Scan for the cell matching the given text and deliver its [X, Y] coordinate at center. 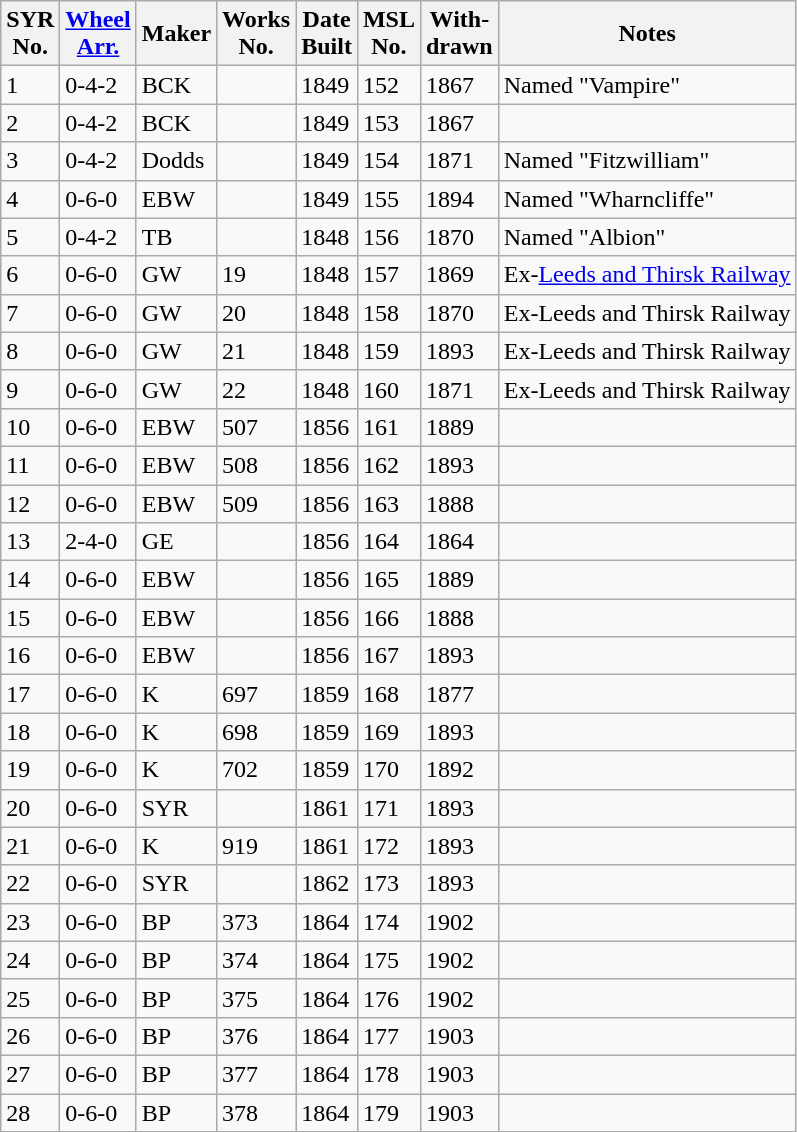
23 [30, 922]
509 [256, 503]
375 [256, 998]
171 [388, 808]
1869 [459, 275]
9 [30, 389]
507 [256, 427]
170 [388, 770]
27 [30, 1074]
8 [30, 351]
5 [30, 237]
156 [388, 237]
1877 [459, 694]
Named "Wharncliffe" [647, 199]
18 [30, 732]
DateBuilt [327, 34]
Notes [647, 34]
167 [388, 656]
11 [30, 465]
158 [388, 313]
373 [256, 922]
28 [30, 1113]
12 [30, 503]
698 [256, 732]
Dodds [176, 161]
178 [388, 1074]
7 [30, 313]
2 [30, 123]
TB [176, 237]
6 [30, 275]
154 [388, 161]
1894 [459, 199]
165 [388, 580]
376 [256, 1036]
508 [256, 465]
172 [388, 846]
13 [30, 542]
161 [388, 427]
168 [388, 694]
169 [388, 732]
702 [256, 770]
176 [388, 998]
374 [256, 960]
SYRNo. [30, 34]
2-4-0 [98, 542]
159 [388, 351]
177 [388, 1036]
160 [388, 389]
With-drawn [459, 34]
25 [30, 998]
MSLNo. [388, 34]
26 [30, 1036]
16 [30, 656]
155 [388, 199]
WorksNo. [256, 34]
164 [388, 542]
Named "Vampire" [647, 85]
163 [388, 503]
378 [256, 1113]
Maker [176, 34]
1 [30, 85]
173 [388, 884]
157 [388, 275]
4 [30, 199]
15 [30, 618]
1892 [459, 770]
919 [256, 846]
Named "Albion" [647, 237]
WheelArr. [98, 34]
1862 [327, 884]
174 [388, 922]
175 [388, 960]
10 [30, 427]
3 [30, 161]
697 [256, 694]
153 [388, 123]
179 [388, 1113]
GE [176, 542]
166 [388, 618]
377 [256, 1074]
152 [388, 85]
14 [30, 580]
162 [388, 465]
24 [30, 960]
Named "Fitzwilliam" [647, 161]
17 [30, 694]
